Provide the [X, Y] coordinate of the cell's center where the given text is located.  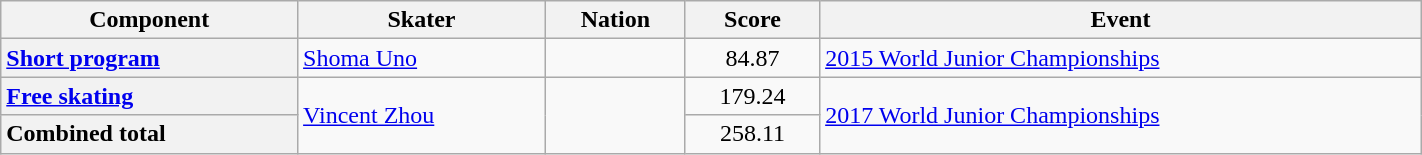
Nation [615, 20]
2015 World Junior Championships [1121, 58]
179.24 [752, 96]
258.11 [752, 134]
Short program [150, 58]
Combined total [150, 134]
Shoma Uno [422, 58]
2017 World Junior Championships [1121, 115]
Free skating [150, 96]
Component [150, 20]
Score [752, 20]
Vincent Zhou [422, 115]
84.87 [752, 58]
Skater [422, 20]
Event [1121, 20]
